Provide the (X, Y) coordinate of the cell's center where the given text is located.  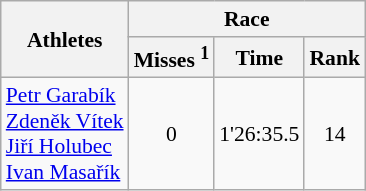
Rank (334, 58)
Misses 1 (172, 58)
Athletes (65, 40)
Petr GarabíkZdeněk VítekJiří HolubecIvan Masařík (65, 134)
Race (247, 19)
Time (259, 58)
0 (172, 134)
14 (334, 134)
1'26:35.5 (259, 134)
